Pinpoint the cell where the given text exists, returning its [X, Y] midpoint coordinate. 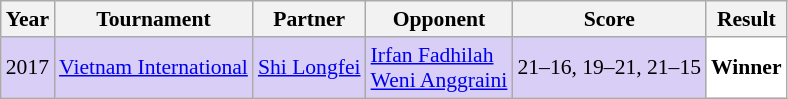
Partner [310, 19]
Result [746, 19]
Tournament [154, 19]
Vietnam International [154, 68]
Year [28, 19]
2017 [28, 68]
Opponent [440, 19]
Irfan Fadhilah Weni Anggraini [440, 68]
21–16, 19–21, 21–15 [609, 68]
Score [609, 19]
Shi Longfei [310, 68]
Winner [746, 68]
